From the cell containing the given text, extract its center point as (X, Y) coordinate. 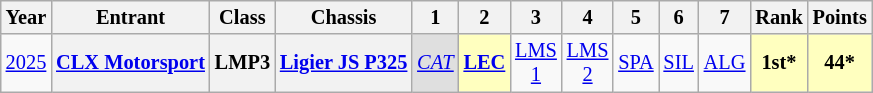
Year (26, 17)
Class (242, 17)
Ligier JS P325 (344, 63)
Points (840, 17)
1 (435, 17)
5 (636, 17)
SIL (679, 63)
LMS2 (588, 63)
Entrant (130, 17)
1st* (778, 63)
2 (485, 17)
LEC (485, 63)
CLX Motorsport (130, 63)
SPA (636, 63)
6 (679, 17)
ALG (725, 63)
CAT (435, 63)
4 (588, 17)
LMP3 (242, 63)
2025 (26, 63)
Chassis (344, 17)
LMS1 (536, 63)
Rank (778, 17)
44* (840, 63)
3 (536, 17)
7 (725, 17)
